Scan for the cell matching the given text and deliver its (x, y) coordinate at center. 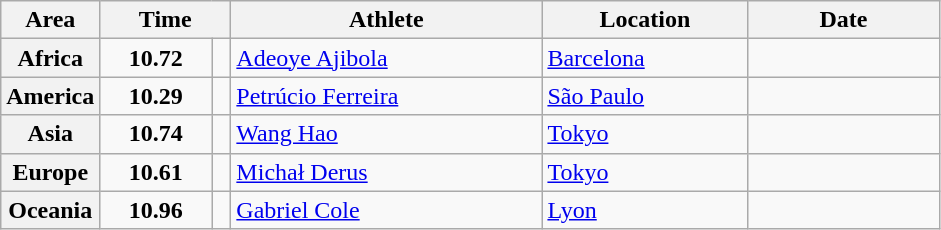
America (50, 96)
Michał Derus (386, 172)
Location (645, 20)
Area (50, 20)
10.29 (156, 96)
São Paulo (645, 96)
10.72 (156, 58)
10.96 (156, 210)
Time (166, 20)
Lyon (645, 210)
Wang Hao (386, 134)
Europe (50, 172)
10.74 (156, 134)
10.61 (156, 172)
Africa (50, 58)
Barcelona (645, 58)
Oceania (50, 210)
Petrúcio Ferreira (386, 96)
Asia (50, 134)
Gabriel Cole (386, 210)
Athlete (386, 20)
Date (844, 20)
Adeoye Ajibola (386, 58)
